Return the [x, y] coordinate for the center point of the cell that contains the specified text.  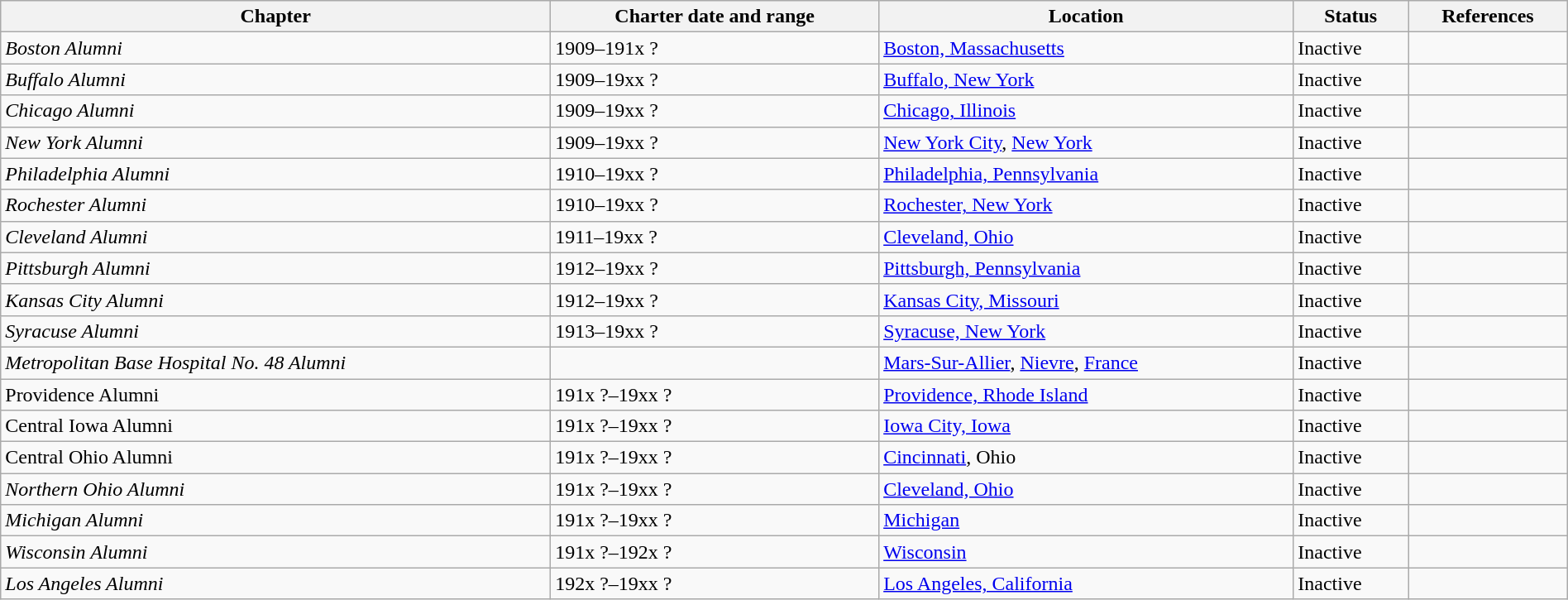
Michigan [1087, 521]
Chicago Alumni [276, 111]
Kansas City, Missouri [1087, 300]
192x ?–19xx ? [715, 583]
Status [1351, 17]
1913–19xx ? [715, 331]
1911–19xx ? [715, 237]
New York City, New York [1087, 142]
Rochester Alumni [276, 205]
Boston Alumni [276, 48]
Cincinnati, Ohio [1087, 458]
Providence, Rhode Island [1087, 395]
Boston, Massachusetts [1087, 48]
Wisconsin Alumni [276, 552]
Providence Alumni [276, 395]
References [1489, 17]
Los Angeles, California [1087, 583]
Chicago, Illinois [1087, 111]
Syracuse Alumni [276, 331]
Charter date and range [715, 17]
Cleveland Alumni [276, 237]
Northern Ohio Alumni [276, 489]
Michigan Alumni [276, 521]
Central Iowa Alumni [276, 426]
Pittsburgh Alumni [276, 268]
Philadelphia, Pennsylvania [1087, 174]
New York Alumni [276, 142]
Los Angeles Alumni [276, 583]
Rochester, New York [1087, 205]
191x ?–192x ? [715, 552]
Metropolitan Base Hospital No. 48 Alumni [276, 362]
Mars-Sur-Allier, Nievre, France [1087, 362]
Location [1087, 17]
Pittsburgh, Pennsylvania [1087, 268]
Buffalo, New York [1087, 79]
Buffalo Alumni [276, 79]
Syracuse, New York [1087, 331]
Wisconsin [1087, 552]
1909–191x ? [715, 48]
Philadelphia Alumni [276, 174]
Central Ohio Alumni [276, 458]
Chapter [276, 17]
Iowa City, Iowa [1087, 426]
Kansas City Alumni [276, 300]
